Identify which cell holds the provided text, then report its (X, Y) central coordinate. 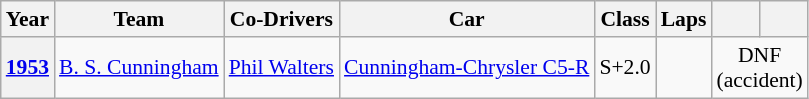
S+2.0 (624, 68)
Co-Drivers (282, 19)
Class (624, 19)
1953 (28, 68)
Team (139, 19)
Car (466, 19)
DNF(accident) (759, 68)
B. S. Cunningham (139, 68)
Year (28, 19)
Laps (684, 19)
Phil Walters (282, 68)
Cunningham-Chrysler C5-R (466, 68)
